Locate the cell with the specified text and output its (x, y) center coordinate. 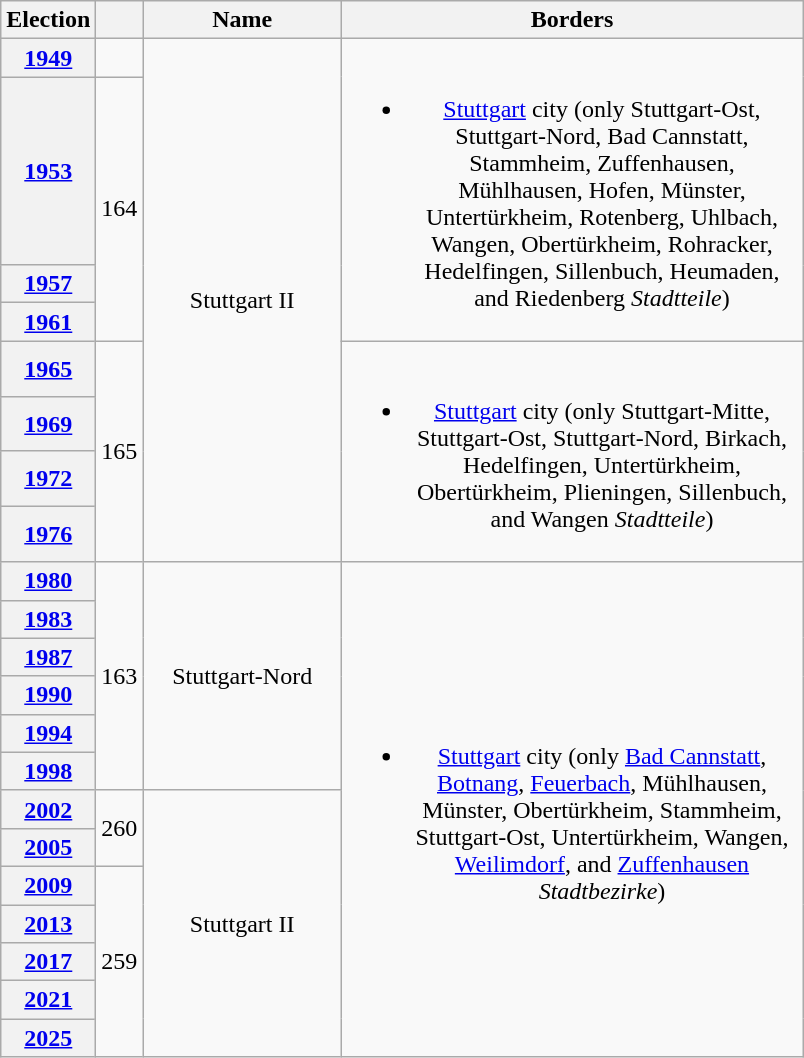
1965 (48, 368)
1957 (48, 284)
Borders (572, 20)
Stuttgart-Nord (242, 676)
1953 (48, 171)
164 (120, 209)
2005 (48, 847)
1969 (48, 424)
2017 (48, 962)
1949 (48, 58)
Name (242, 20)
1972 (48, 478)
1980 (48, 581)
2021 (48, 1000)
1998 (48, 771)
259 (120, 961)
2002 (48, 809)
1961 (48, 322)
260 (120, 828)
Election (48, 20)
2025 (48, 1038)
163 (120, 676)
1983 (48, 619)
1987 (48, 657)
1976 (48, 534)
2009 (48, 885)
2013 (48, 923)
165 (120, 452)
1990 (48, 695)
1994 (48, 733)
